Search for the cell housing the specified text and yield its [x, y] center coordinate. 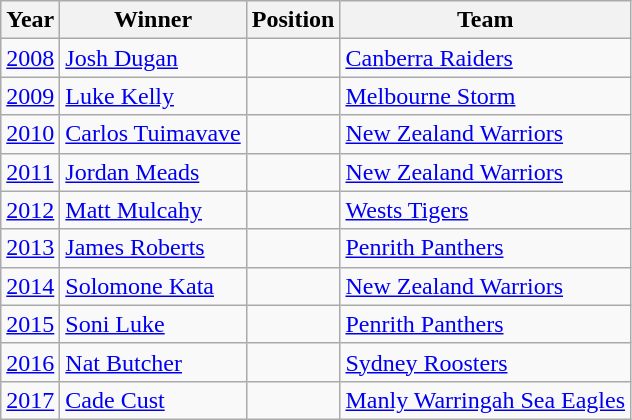
2011 [30, 172]
Cade Cust [153, 400]
Year [30, 20]
Winner [153, 20]
Manly Warringah Sea Eagles [486, 400]
2015 [30, 324]
2014 [30, 286]
Soni Luke [153, 324]
Carlos Tuimavave [153, 134]
2009 [30, 96]
2013 [30, 248]
Jordan Meads [153, 172]
2016 [30, 362]
Sydney Roosters [486, 362]
2010 [30, 134]
Team [486, 20]
Wests Tigers [486, 210]
Nat Butcher [153, 362]
Luke Kelly [153, 96]
James Roberts [153, 248]
Position [293, 20]
2017 [30, 400]
Melbourne Storm [486, 96]
Solomone Kata [153, 286]
Canberra Raiders [486, 58]
Matt Mulcahy [153, 210]
2012 [30, 210]
Josh Dugan [153, 58]
2008 [30, 58]
